Scan for the cell matching the given text and deliver its (X, Y) coordinate at center. 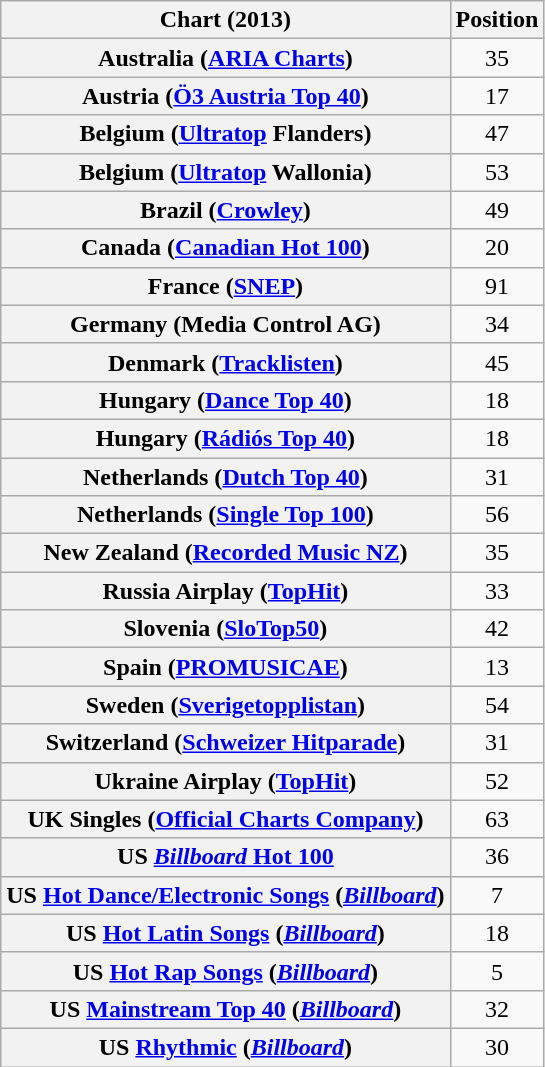
US Hot Rap Songs (Billboard) (226, 971)
UK Singles (Official Charts Company) (226, 819)
20 (497, 248)
63 (497, 819)
US Rhythmic (Billboard) (226, 1047)
Ukraine Airplay (TopHit) (226, 781)
49 (497, 210)
US Mainstream Top 40 (Billboard) (226, 1009)
Hungary (Rádiós Top 40) (226, 438)
32 (497, 1009)
Germany (Media Control AG) (226, 324)
Netherlands (Single Top 100) (226, 515)
Chart (2013) (226, 20)
36 (497, 857)
Australia (ARIA Charts) (226, 58)
Switzerland (Schweizer Hitparade) (226, 743)
30 (497, 1047)
54 (497, 705)
US Hot Latin Songs (Billboard) (226, 933)
34 (497, 324)
33 (497, 591)
17 (497, 96)
53 (497, 172)
Denmark (Tracklisten) (226, 362)
Canada (Canadian Hot 100) (226, 248)
Belgium (Ultratop Wallonia) (226, 172)
Belgium (Ultratop Flanders) (226, 134)
Spain (PROMUSICAE) (226, 667)
52 (497, 781)
US Hot Dance/Electronic Songs (Billboard) (226, 895)
45 (497, 362)
Brazil (Crowley) (226, 210)
Position (497, 20)
56 (497, 515)
5 (497, 971)
91 (497, 286)
47 (497, 134)
Slovenia (SloTop50) (226, 629)
Sweden (Sverigetopplistan) (226, 705)
US Billboard Hot 100 (226, 857)
France (SNEP) (226, 286)
Netherlands (Dutch Top 40) (226, 477)
New Zealand (Recorded Music NZ) (226, 553)
Hungary (Dance Top 40) (226, 400)
13 (497, 667)
42 (497, 629)
Russia Airplay (TopHit) (226, 591)
7 (497, 895)
Austria (Ö3 Austria Top 40) (226, 96)
